Return the [X, Y] coordinate for the center point of the cell that contains the specified text.  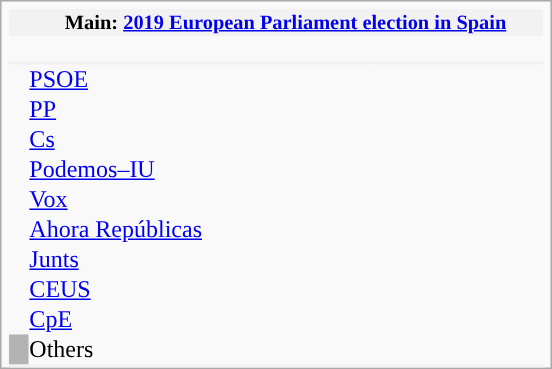
Cs [124, 140]
Main: 2019 European Parliament election in Spain [286, 22]
Podemos–IU [124, 170]
CEUS [124, 290]
Others [124, 350]
Ahora Repúblicas [124, 230]
PP [124, 110]
CpE [124, 320]
Vox [124, 200]
Junts [124, 260]
PSOE [124, 80]
